Capture the cell that displays the provided text and extract its [x, y] central coordinate. 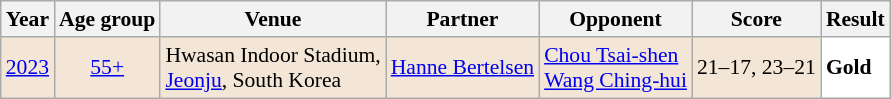
Partner [462, 19]
Hanne Bertelsen [462, 68]
Result [856, 19]
Year [28, 19]
Opponent [616, 19]
Gold [856, 68]
Age group [107, 19]
2023 [28, 68]
Hwasan Indoor Stadium,Jeonju, South Korea [272, 68]
21–17, 23–21 [756, 68]
Score [756, 19]
55+ [107, 68]
Chou Tsai-shen Wang Ching-hui [616, 68]
Venue [272, 19]
